Detect which cell encompasses the target text, then output its (X, Y) center coordinate. 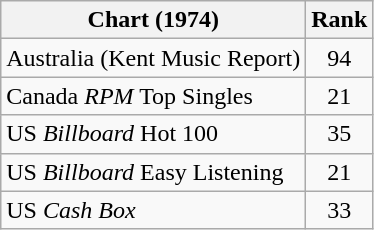
35 (340, 134)
Rank (340, 20)
US Billboard Easy Listening (154, 172)
Australia (Kent Music Report) (154, 58)
US Cash Box (154, 210)
Canada RPM Top Singles (154, 96)
94 (340, 58)
Chart (1974) (154, 20)
US Billboard Hot 100 (154, 134)
33 (340, 210)
